Determine the (x, y) coordinate at the center of the cell enclosing the given text.  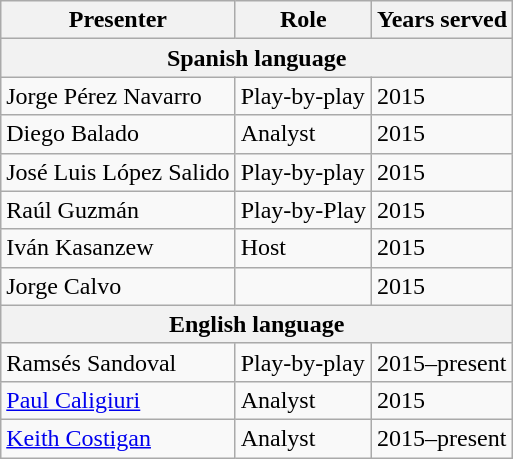
Spanish language (257, 58)
Paul Caligiuri (118, 400)
Ramsés Sandoval (118, 362)
Diego Balado (118, 134)
Iván Kasanzew (118, 248)
Raúl Guzmán (118, 210)
José Luis López Salido (118, 172)
Presenter (118, 20)
Years served (442, 20)
Host (303, 248)
English language (257, 324)
Keith Costigan (118, 438)
Jorge Pérez Navarro (118, 96)
Play-by-Play (303, 210)
Jorge Calvo (118, 286)
Role (303, 20)
